Identify which cell holds the provided text, then report its (x, y) central coordinate. 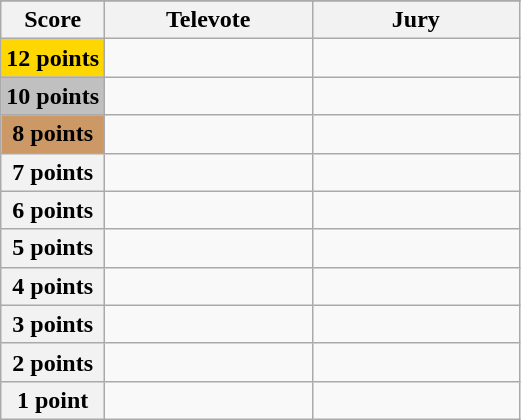
2 points (53, 362)
10 points (53, 96)
5 points (53, 248)
7 points (53, 172)
4 points (53, 286)
6 points (53, 210)
Jury (416, 20)
8 points (53, 134)
12 points (53, 58)
Televote (209, 20)
3 points (53, 324)
1 point (53, 400)
Score (53, 20)
